Find where the given text appears and provide that cell's center as (x, y) coordinate. 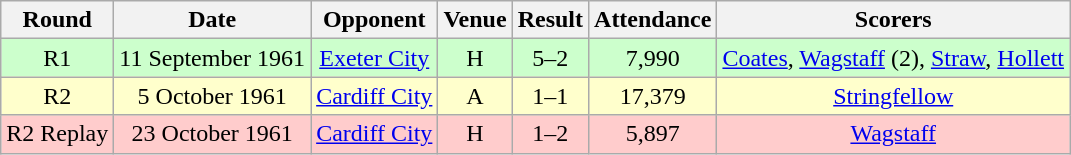
17,379 (653, 96)
Stringfellow (894, 96)
23 October 1961 (212, 134)
Wagstaff (894, 134)
Scorers (894, 20)
5 October 1961 (212, 96)
Result (550, 20)
5,897 (653, 134)
Round (58, 20)
5–2 (550, 58)
R2 (58, 96)
11 September 1961 (212, 58)
A (475, 96)
1–2 (550, 134)
R1 (58, 58)
7,990 (653, 58)
R2 Replay (58, 134)
Attendance (653, 20)
1–1 (550, 96)
Venue (475, 20)
Exeter City (374, 58)
Coates, Wagstaff (2), Straw, Hollett (894, 58)
Opponent (374, 20)
Date (212, 20)
